Search for the cell housing the specified text and yield its (X, Y) center coordinate. 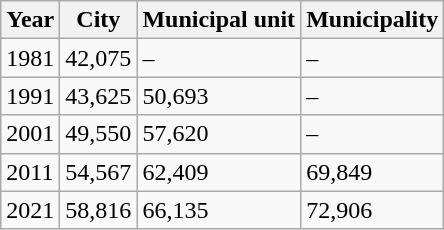
Municipal unit (219, 20)
54,567 (98, 172)
69,849 (372, 172)
2001 (30, 134)
1991 (30, 96)
58,816 (98, 210)
66,135 (219, 210)
City (98, 20)
2011 (30, 172)
57,620 (219, 134)
42,075 (98, 58)
Municipality (372, 20)
43,625 (98, 96)
1981 (30, 58)
72,906 (372, 210)
2021 (30, 210)
62,409 (219, 172)
50,693 (219, 96)
Year (30, 20)
49,550 (98, 134)
